Pinpoint the cell where the given text exists, returning its [x, y] midpoint coordinate. 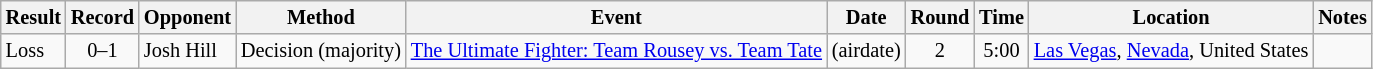
Result [34, 17]
Date [866, 17]
0–1 [102, 51]
Location [1172, 17]
Method [321, 17]
Round [940, 17]
2 [940, 51]
Decision (majority) [321, 51]
Josh Hill [188, 51]
5:00 [1002, 51]
Loss [34, 51]
Time [1002, 17]
Event [616, 17]
(airdate) [866, 51]
Opponent [188, 17]
Notes [1342, 17]
Record [102, 17]
Las Vegas, Nevada, United States [1172, 51]
The Ultimate Fighter: Team Rousey vs. Team Tate [616, 51]
